Provide the [x, y] coordinate of the cell's center where the given text is located.  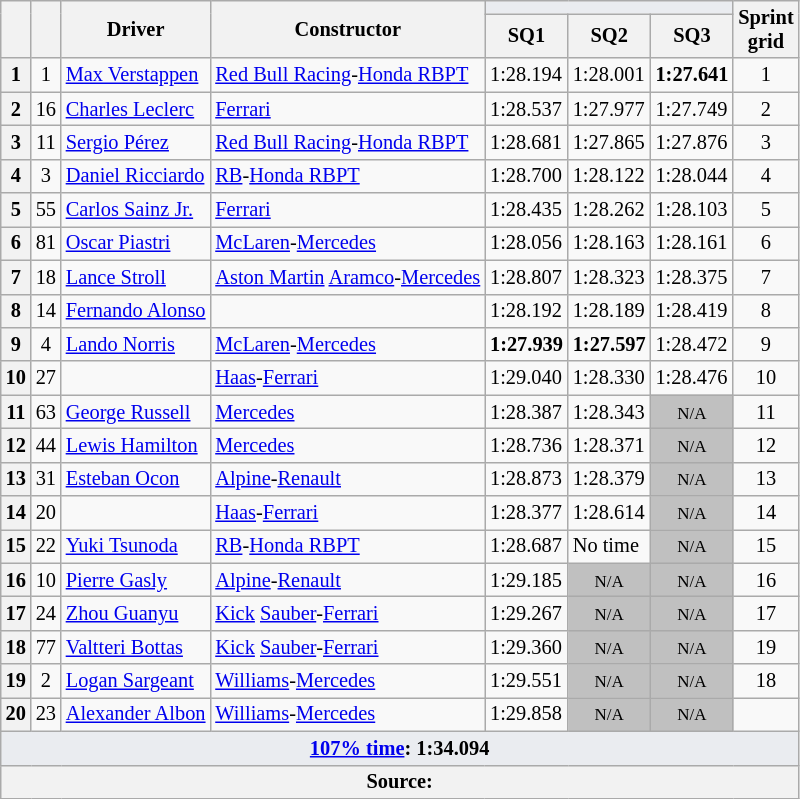
Oscar Piastri [136, 243]
Sprintgrid [766, 29]
Fernando Alonso [136, 311]
1:28.122 [610, 176]
1:28.044 [692, 176]
Lewis Hamilton [136, 445]
1:28.161 [692, 243]
63 [46, 412]
1:27.876 [692, 142]
Lando Norris [136, 344]
1:28.194 [526, 75]
1:28.379 [610, 479]
Pierre Gasly [136, 580]
1:28.189 [610, 311]
Yuki Tsunoda [136, 546]
1:29.185 [526, 580]
1:28.476 [692, 378]
1:28.537 [526, 109]
1:28.435 [526, 210]
Charles Leclerc [136, 109]
SQ2 [610, 36]
1:28.056 [526, 243]
1:28.163 [610, 243]
Carlos Sainz Jr. [136, 210]
1:28.343 [610, 412]
55 [46, 210]
1:28.681 [526, 142]
1:29.040 [526, 378]
Constructor [348, 29]
1:28.323 [610, 277]
SQ3 [692, 36]
1:28.700 [526, 176]
Sergio Pérez [136, 142]
1:28.873 [526, 479]
22 [46, 546]
1:27.749 [692, 109]
1:27.597 [610, 344]
1:27.865 [610, 142]
No time [610, 546]
1:28.614 [610, 513]
Source: [400, 782]
1:28.262 [610, 210]
1:28.419 [692, 311]
1:27.977 [610, 109]
1:28.377 [526, 513]
1:29.360 [526, 647]
31 [46, 479]
1:28.375 [692, 277]
77 [46, 647]
44 [46, 445]
Logan Sargeant [136, 681]
1:28.807 [526, 277]
1:28.472 [692, 344]
SQ1 [526, 36]
1:28.001 [610, 75]
1:28.687 [526, 546]
Esteban Ocon [136, 479]
Max Verstappen [136, 75]
Driver [136, 29]
1:28.330 [610, 378]
107% time: 1:34.094 [400, 748]
Aston Martin Aramco-Mercedes [348, 277]
Zhou Guanyu [136, 613]
27 [46, 378]
23 [46, 714]
1:27.939 [526, 344]
1:28.192 [526, 311]
1:28.103 [692, 210]
81 [46, 243]
1:28.371 [610, 445]
1:28.736 [526, 445]
Lance Stroll [136, 277]
1:27.641 [692, 75]
Alexander Albon [136, 714]
Daniel Ricciardo [136, 176]
George Russell [136, 412]
1:29.858 [526, 714]
Valtteri Bottas [136, 647]
1:28.387 [526, 412]
1:29.551 [526, 681]
1:29.267 [526, 613]
24 [46, 613]
